From the cell containing the given text, extract its center point as [X, Y] coordinate. 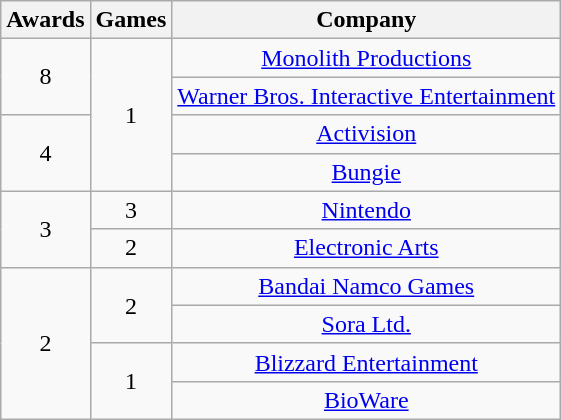
Electronic Arts [366, 248]
Monolith Productions [366, 58]
Activision [366, 134]
4 [46, 153]
Company [366, 20]
Nintendo [366, 210]
Warner Bros. Interactive Entertainment [366, 96]
Blizzard Entertainment [366, 362]
Bungie [366, 172]
Games [131, 20]
BioWare [366, 400]
Sora Ltd. [366, 324]
8 [46, 77]
Bandai Namco Games [366, 286]
Awards [46, 20]
